Detect which cell encompasses the target text, then output its (x, y) center coordinate. 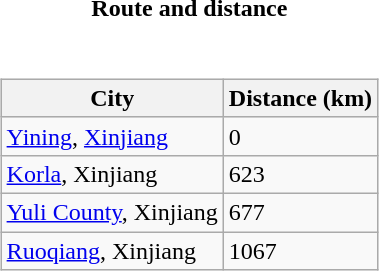
677 (300, 212)
623 (300, 174)
Yuli County, Xinjiang (112, 212)
1067 (300, 251)
Yining, Xinjiang (112, 136)
Distance (km) (300, 98)
Ruoqiang, Xinjiang (112, 251)
Korla, Xinjiang (112, 174)
0 (300, 136)
City (112, 98)
